Extract the [x, y] coordinate from the center of the cell holding the provided text.  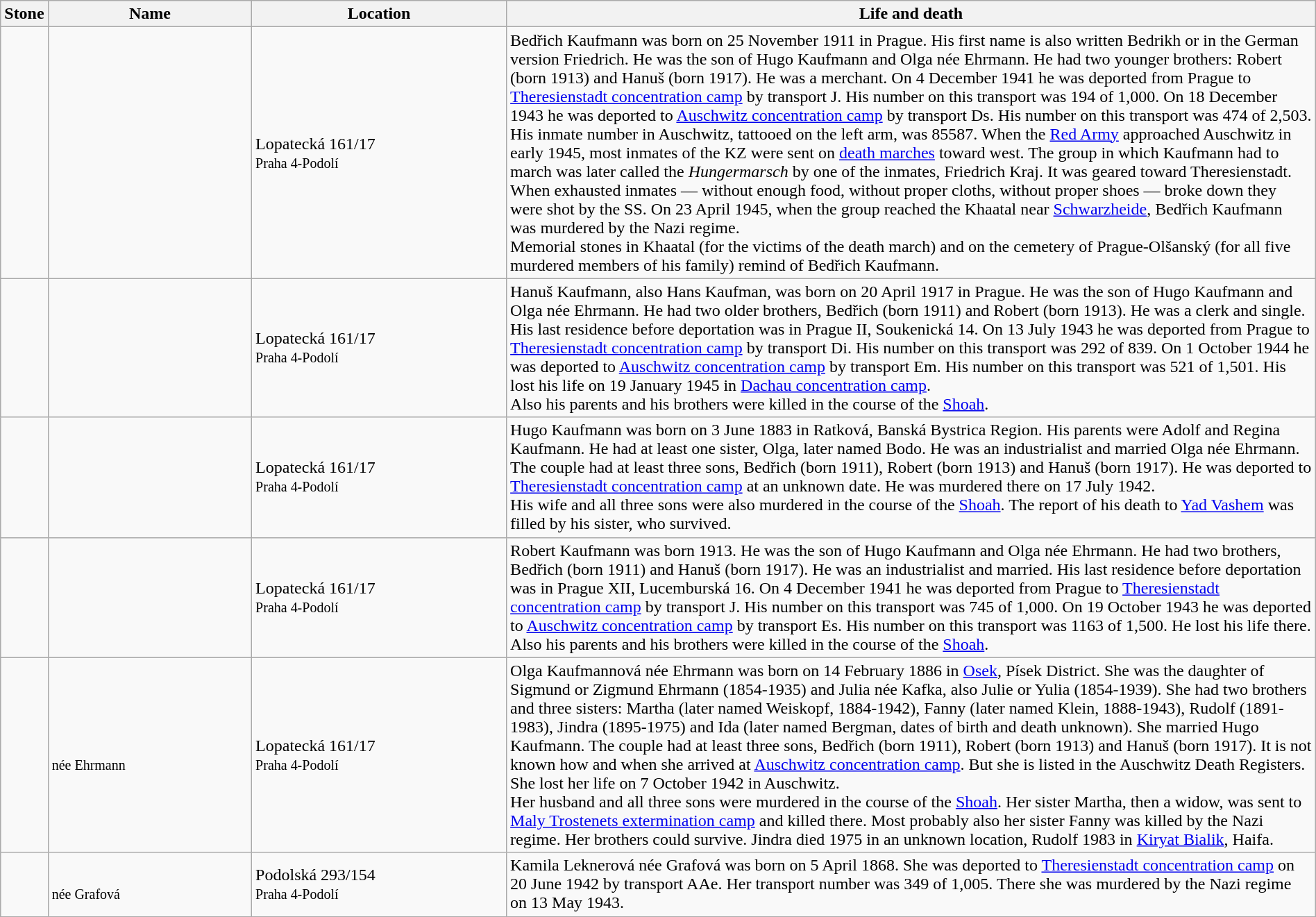
Life and death [911, 14]
Location [379, 14]
Podolská 293/154Praha 4-Podolí [379, 884]
née Grafová [150, 884]
Stone [24, 14]
née Ehrmann [150, 755]
Name [150, 14]
